Identify which cell holds the provided text, then report its [X, Y] central coordinate. 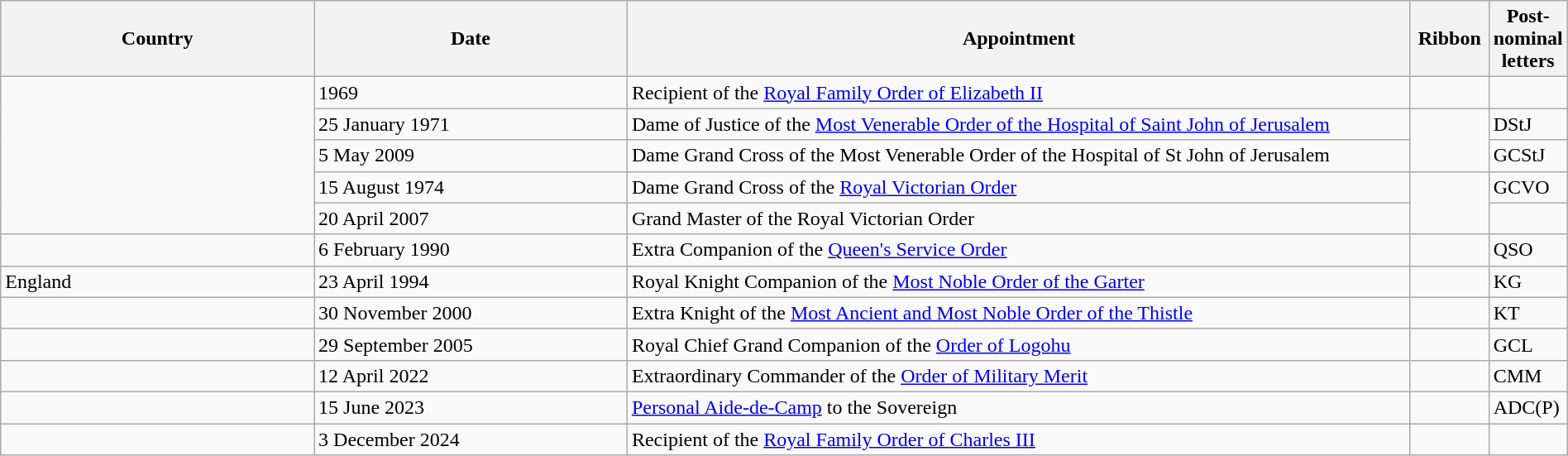
1969 [471, 93]
GCVO [1528, 187]
KG [1528, 281]
29 September 2005 [471, 344]
Personal Aide-de-Camp to the Sovereign [1019, 407]
12 April 2022 [471, 376]
Recipient of the Royal Family Order of Elizabeth II [1019, 93]
Dame of Justice of the Most Venerable Order of the Hospital of Saint John of Jerusalem [1019, 124]
6 February 1990 [471, 250]
Extra Companion of the Queen's Service Order [1019, 250]
15 August 1974 [471, 187]
CMM [1528, 376]
Extraordinary Commander of the Order of Military Merit [1019, 376]
25 January 1971 [471, 124]
15 June 2023 [471, 407]
Grand Master of the Royal Victorian Order [1019, 218]
30 November 2000 [471, 313]
ADC(P) [1528, 407]
Royal Chief Grand Companion of the Order of Logohu [1019, 344]
Date [471, 39]
Extra Knight of the Most Ancient and Most Noble Order of the Thistle [1019, 313]
DStJ [1528, 124]
GCL [1528, 344]
23 April 1994 [471, 281]
3 December 2024 [471, 439]
5 May 2009 [471, 156]
Dame Grand Cross of the Most Venerable Order of the Hospital of St John of Jerusalem [1019, 156]
Appointment [1019, 39]
Post-nominal letters [1528, 39]
Recipient of the Royal Family Order of Charles III [1019, 439]
QSO [1528, 250]
KT [1528, 313]
Dame Grand Cross of the Royal Victorian Order [1019, 187]
Royal Knight Companion of the Most Noble Order of the Garter [1019, 281]
20 April 2007 [471, 218]
GCStJ [1528, 156]
Country [157, 39]
Ribbon [1449, 39]
England [157, 281]
